Return the [x, y] coordinate for the center point of the cell that contains the specified text.  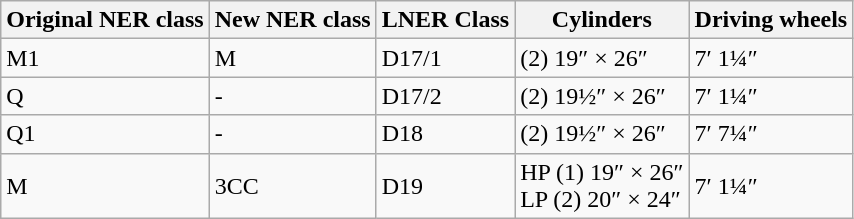
3CC [292, 186]
Original NER class [105, 20]
HP (1) 19″ × 26″ LP (2) 20″ × 24″ [602, 186]
(2) 19″ × 26″ [602, 58]
7′ 7¼″ [771, 134]
D17/1 [445, 58]
M1 [105, 58]
D18 [445, 134]
New NER class [292, 20]
Q1 [105, 134]
Q [105, 96]
D17/2 [445, 96]
LNER Class [445, 20]
Driving wheels [771, 20]
D19 [445, 186]
Cylinders [602, 20]
